Search for the cell housing the specified text and yield its [x, y] center coordinate. 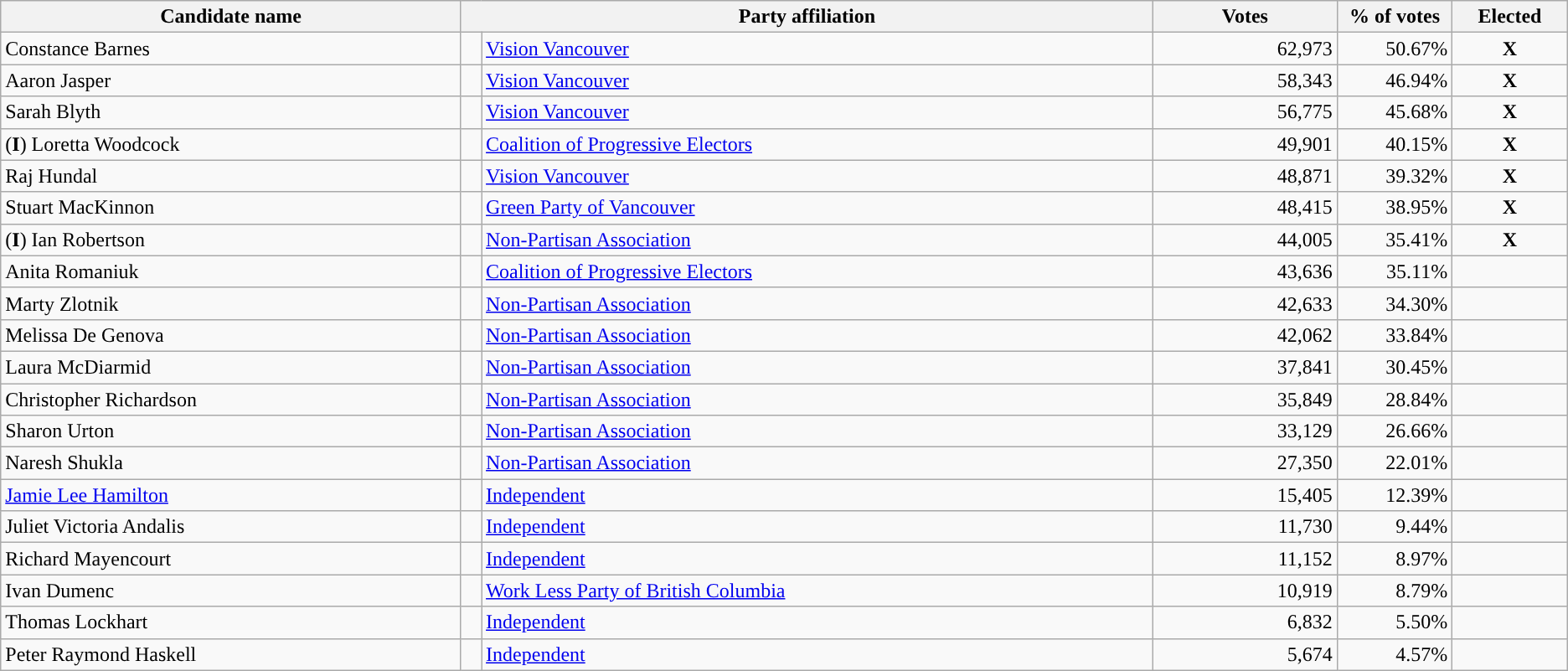
56,775 [1245, 112]
Candidate name [231, 17]
10,919 [1245, 591]
Marty Zlotnik [231, 303]
12.39% [1394, 495]
30.45% [1394, 367]
Peter Raymond Haskell [231, 654]
48,871 [1245, 176]
5.50% [1394, 622]
Stuart MacKinnon [231, 208]
49,901 [1245, 144]
39.32% [1394, 176]
Thomas Lockhart [231, 622]
6,832 [1245, 622]
27,350 [1245, 463]
Christopher Richardson [231, 400]
4.57% [1394, 654]
8.97% [1394, 559]
Sarah Blyth [231, 112]
Anita Romaniuk [231, 271]
9.44% [1394, 527]
Green Party of Vancouver [818, 208]
Party affiliation [807, 17]
5,674 [1245, 654]
Melissa De Genova [231, 335]
40.15% [1394, 144]
22.01% [1394, 463]
34.30% [1394, 303]
Jamie Lee Hamilton [231, 495]
11,152 [1245, 559]
% of votes [1394, 17]
Sharon Urton [231, 431]
35.41% [1394, 240]
(I) Ian Robertson [231, 240]
Constance Barnes [231, 49]
43,636 [1245, 271]
Votes [1245, 17]
44,005 [1245, 240]
Laura McDiarmid [231, 367]
45.68% [1394, 112]
38.95% [1394, 208]
11,730 [1245, 527]
8.79% [1394, 591]
33,129 [1245, 431]
Naresh Shukla [231, 463]
28.84% [1394, 400]
26.66% [1394, 431]
50.67% [1394, 49]
37,841 [1245, 367]
46.94% [1394, 80]
Aaron Jasper [231, 80]
15,405 [1245, 495]
42,633 [1245, 303]
Raj Hundal [231, 176]
(I) Loretta Woodcock [231, 144]
Work Less Party of British Columbia [818, 591]
35,849 [1245, 400]
Ivan Dumenc [231, 591]
58,343 [1245, 80]
33.84% [1394, 335]
42,062 [1245, 335]
Richard Mayencourt [231, 559]
Juliet Victoria Andalis [231, 527]
35.11% [1394, 271]
Elected [1510, 17]
62,973 [1245, 49]
48,415 [1245, 208]
